Find where the given text appears and provide that cell's center as (X, Y) coordinate. 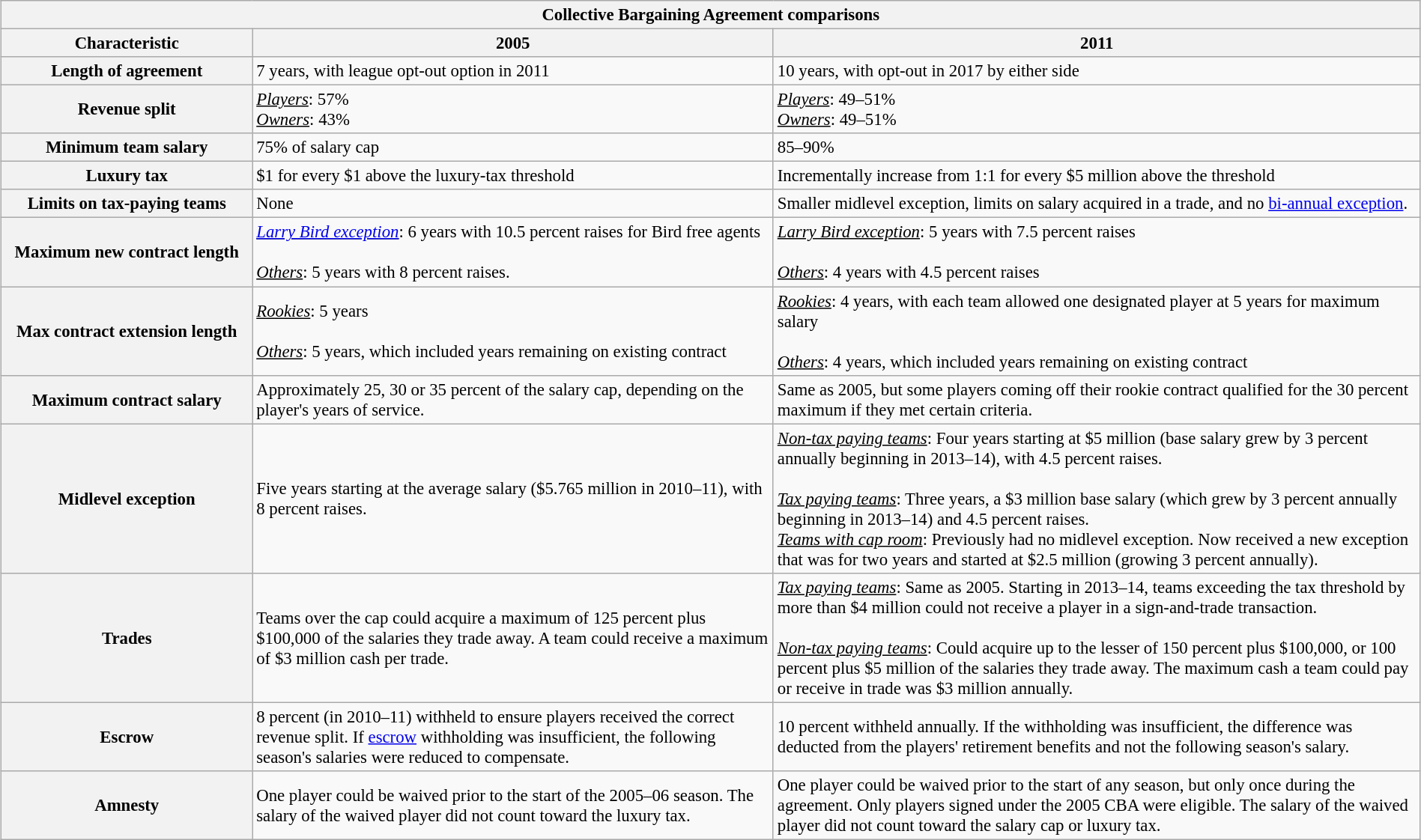
Five years starting at the average salary ($5.765 million in 2010–11), with 8 percent raises. (513, 499)
Characteristic (127, 43)
Smaller midlevel exception, limits on salary acquired in a trade, and no bi-annual exception. (1097, 204)
Midlevel exception (127, 499)
Minimum team salary (127, 147)
Players: 49–51%Owners: 49–51% (1097, 109)
Limits on tax-paying teams (127, 204)
Maximum new contract length (127, 252)
Amnesty (127, 805)
Max contract extension length (127, 331)
Escrow (127, 737)
Rookies: 5 yearsOthers: 5 years, which included years remaining on existing contract (513, 331)
Collective Bargaining Agreement comparisons (711, 15)
2005 (513, 43)
Players: 57%Owners: 43% (513, 109)
7 years, with league opt-out option in 2011 (513, 71)
Maximum contract salary (127, 400)
Length of agreement (127, 71)
10 years, with opt-out in 2017 by either side (1097, 71)
Luxury tax (127, 176)
2011 (1097, 43)
Larry Bird exception: 5 years with 7.5 percent raisesOthers: 4 years with 4.5 percent raises (1097, 252)
Approximately 25, 30 or 35 percent of the salary cap, depending on the player's years of service. (513, 400)
None (513, 204)
85–90% (1097, 147)
Incrementally increase from 1:1 for every $5 million above the threshold (1097, 176)
Trades (127, 638)
Larry Bird exception: 6 years with 10.5 percent raises for Bird free agentsOthers: 5 years with 8 percent raises. (513, 252)
Same as 2005, but some players coming off their rookie contract qualified for the 30 percent maximum if they met certain criteria. (1097, 400)
One player could be waived prior to the start of the 2005–06 season. The salary of the waived player did not count toward the luxury tax. (513, 805)
$1 for every $1 above the luxury-tax threshold (513, 176)
Revenue split (127, 109)
75% of salary cap (513, 147)
